Output the [x, y] coordinate of the center of the cell containing the given text.  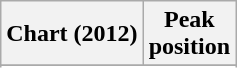
Peakposition [189, 34]
Chart (2012) [72, 34]
